Identify which cell holds the provided text, then report its (X, Y) central coordinate. 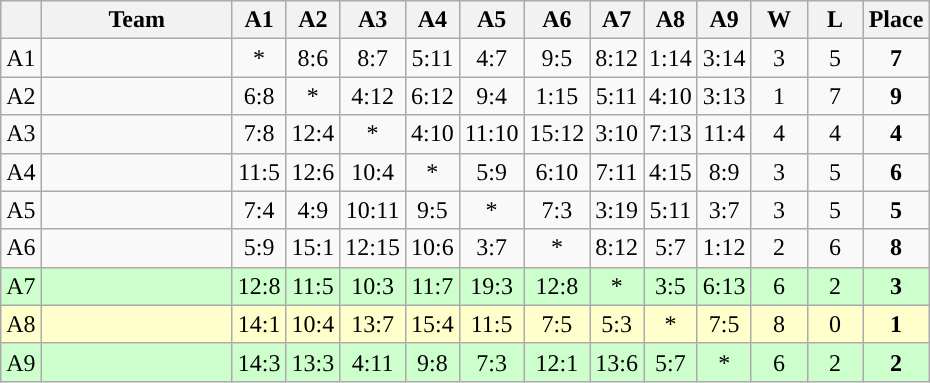
10:3 (373, 286)
1:15 (557, 96)
9:4 (492, 96)
4:15 (671, 172)
1:14 (671, 58)
3:19 (617, 210)
11:7 (432, 286)
11:4 (724, 134)
6:12 (432, 96)
12:1 (557, 362)
12:15 (373, 248)
9:8 (432, 362)
1:12 (724, 248)
L (835, 20)
13:6 (617, 362)
12:4 (313, 134)
19:3 (492, 286)
3:5 (671, 286)
6:13 (724, 286)
7:13 (671, 134)
3:13 (724, 96)
10:6 (432, 248)
Team (136, 20)
4:9 (313, 210)
W (779, 20)
7:8 (259, 134)
14:1 (259, 324)
4:11 (373, 362)
3:10 (617, 134)
13:7 (373, 324)
13:3 (313, 362)
15:1 (313, 248)
8:9 (724, 172)
4:7 (492, 58)
5:3 (617, 324)
11:10 (492, 134)
10:11 (373, 210)
3:14 (724, 58)
8:7 (373, 58)
0 (835, 324)
15:4 (432, 324)
15:12 (557, 134)
Place (896, 20)
14:3 (259, 362)
7:11 (617, 172)
8:6 (313, 58)
6:8 (259, 96)
7:4 (259, 210)
9 (896, 96)
6:10 (557, 172)
12:6 (313, 172)
4:12 (373, 96)
